Identify which cell holds the provided text, then report its [X, Y] central coordinate. 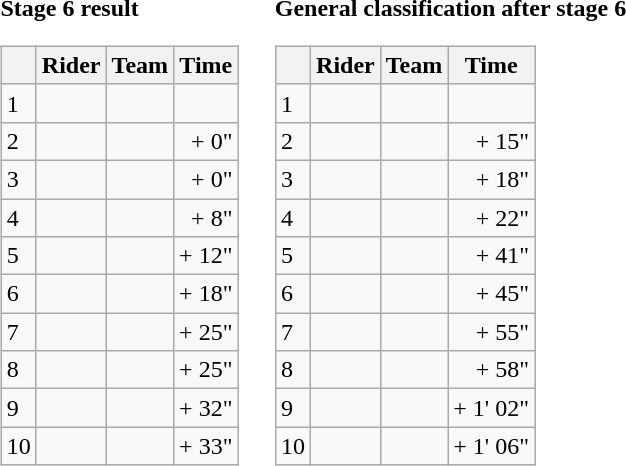
+ 55" [492, 332]
+ 45" [492, 294]
+ 1' 02" [492, 408]
+ 22" [492, 217]
+ 32" [206, 408]
+ 58" [492, 370]
+ 1' 06" [492, 446]
+ 12" [206, 256]
+ 8" [206, 217]
+ 15" [492, 141]
+ 41" [492, 256]
+ 33" [206, 446]
